Return the (X, Y) coordinate for the center point of the cell that contains the specified text.  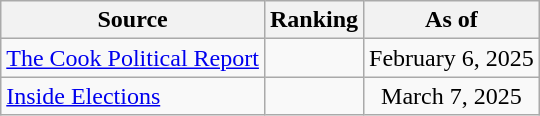
Inside Elections (133, 96)
February 6, 2025 (452, 58)
The Cook Political Report (133, 58)
March 7, 2025 (452, 96)
Ranking (314, 20)
As of (452, 20)
Source (133, 20)
